Locate the cell with the specified text and output its (X, Y) center coordinate. 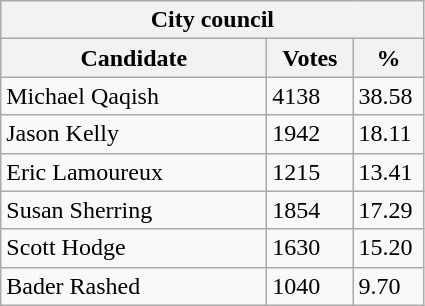
13.41 (388, 172)
City council (212, 20)
Scott Hodge (134, 248)
Bader Rashed (134, 286)
4138 (310, 96)
1854 (310, 210)
% (388, 58)
15.20 (388, 248)
1942 (310, 134)
38.58 (388, 96)
9.70 (388, 286)
1630 (310, 248)
Jason Kelly (134, 134)
Susan Sherring (134, 210)
Votes (310, 58)
17.29 (388, 210)
1215 (310, 172)
Michael Qaqish (134, 96)
18.11 (388, 134)
1040 (310, 286)
Candidate (134, 58)
Eric Lamoureux (134, 172)
